Return [X, Y] of the center of cell containing provided text 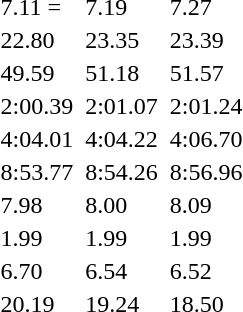
8:54.26 [122, 172]
6.54 [122, 271]
23.35 [122, 40]
1.99 [122, 238]
51.18 [122, 73]
4:04.22 [122, 139]
2:01.07 [122, 106]
8.00 [122, 205]
